Return [x, y] of the center of cell containing provided text 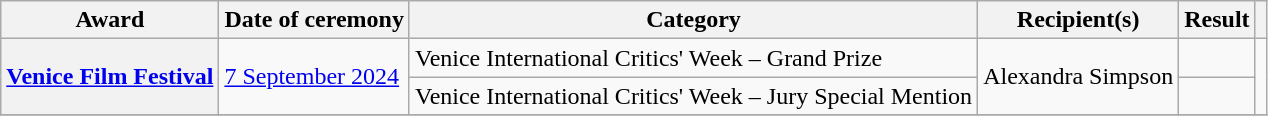
Category [693, 20]
Venice International Critics' Week – Jury Special Mention [693, 96]
7 September 2024 [314, 77]
Alexandra Simpson [1078, 77]
Recipient(s) [1078, 20]
Date of ceremony [314, 20]
Result [1217, 20]
Award [110, 20]
Venice Film Festival [110, 77]
Venice International Critics' Week – Grand Prize [693, 58]
